Find where the given text appears and provide that cell's center as [x, y] coordinate. 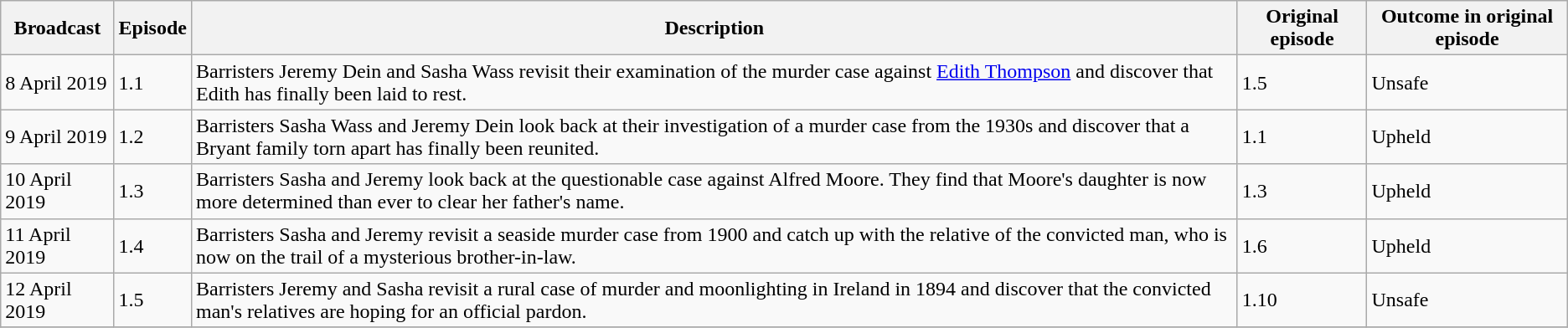
Broadcast [57, 28]
9 April 2019 [57, 137]
11 April 2019 [57, 246]
1.6 [1302, 246]
1.10 [1302, 300]
Outcome in original episode [1467, 28]
10 April 2019 [57, 191]
8 April 2019 [57, 82]
Original episode [1302, 28]
Description [714, 28]
1.4 [152, 246]
1.2 [152, 137]
Episode [152, 28]
12 April 2019 [57, 300]
